Provide the [X, Y] coordinate of the cell's center where the given text is located.  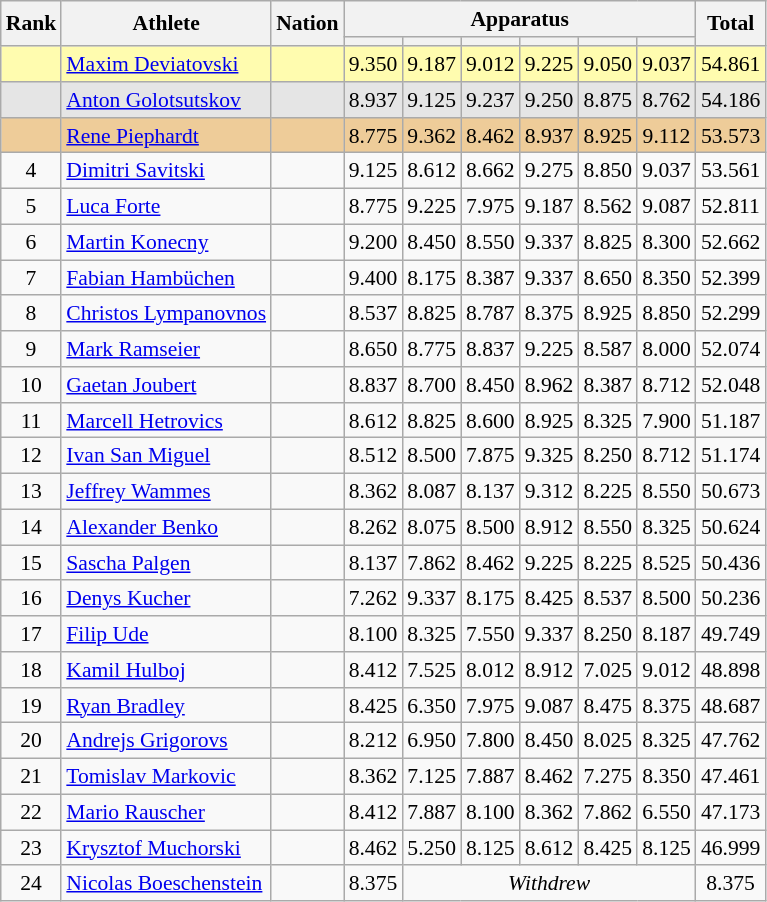
9.237 [490, 100]
Sascha Palgen [166, 563]
54.861 [730, 64]
Christos Lympanovnos [166, 314]
10 [32, 385]
Martin Konecny [166, 243]
47.173 [730, 813]
19 [32, 706]
7.025 [608, 670]
9 [32, 349]
8.787 [490, 314]
Total [730, 24]
Mark Ramseier [166, 349]
9.112 [666, 136]
7.275 [608, 777]
Rene Piephardt [166, 136]
7.900 [666, 421]
9.050 [608, 64]
Gaetan Joubert [166, 385]
7.550 [490, 634]
5.250 [432, 848]
9.350 [374, 64]
53.561 [730, 171]
50.673 [730, 492]
48.898 [730, 670]
50.624 [730, 528]
8.012 [490, 670]
8.525 [666, 563]
8.000 [666, 349]
9.312 [550, 492]
6 [32, 243]
Mario Rauscher [166, 813]
49.749 [730, 634]
52.048 [730, 385]
7.800 [490, 741]
8.662 [490, 171]
Krysztof Muchorski [166, 848]
8.025 [608, 741]
8.600 [490, 421]
7.125 [432, 777]
Withdrew [549, 884]
51.187 [730, 421]
9.400 [374, 278]
8.212 [374, 741]
14 [32, 528]
8.300 [666, 243]
12 [32, 456]
6.350 [432, 706]
52.399 [730, 278]
Kamil Hulboj [166, 670]
Alexander Benko [166, 528]
22 [32, 813]
Dimitri Savitski [166, 171]
Nicolas Boeschenstein [166, 884]
Nation [307, 24]
8.962 [550, 385]
8.512 [374, 456]
8.700 [432, 385]
8.187 [666, 634]
Tomislav Markovic [166, 777]
Maxim Deviatovski [166, 64]
Denys Kucher [166, 599]
21 [32, 777]
52.299 [730, 314]
9.362 [432, 136]
11 [32, 421]
18 [32, 670]
7 [32, 278]
9.250 [550, 100]
48.687 [730, 706]
52.811 [730, 207]
Ivan San Miguel [166, 456]
Rank [32, 24]
47.461 [730, 777]
9.325 [550, 456]
8.587 [608, 349]
8.087 [432, 492]
8.875 [608, 100]
Fabian Hambüchen [166, 278]
Luca Forte [166, 207]
7.525 [432, 670]
Athlete [166, 24]
20 [32, 741]
23 [32, 848]
8.475 [608, 706]
Jeffrey Wammes [166, 492]
17 [32, 634]
6.550 [666, 813]
52.074 [730, 349]
8.075 [432, 528]
15 [32, 563]
8.262 [374, 528]
6.950 [432, 741]
Apparatus [520, 19]
Filip Ude [166, 634]
8.562 [608, 207]
8.762 [666, 100]
Ryan Bradley [166, 706]
Marcell Hetrovics [166, 421]
Anton Golotsutskov [166, 100]
Andrejs Grigorovs [166, 741]
7.262 [374, 599]
46.999 [730, 848]
16 [32, 599]
47.762 [730, 741]
9.275 [550, 171]
53.573 [730, 136]
5 [32, 207]
50.236 [730, 599]
7.875 [490, 456]
8 [32, 314]
52.662 [730, 243]
4 [32, 171]
9.200 [374, 243]
50.436 [730, 563]
13 [32, 492]
51.174 [730, 456]
24 [32, 884]
54.186 [730, 100]
